Identify which cell holds the provided text, then report its (x, y) central coordinate. 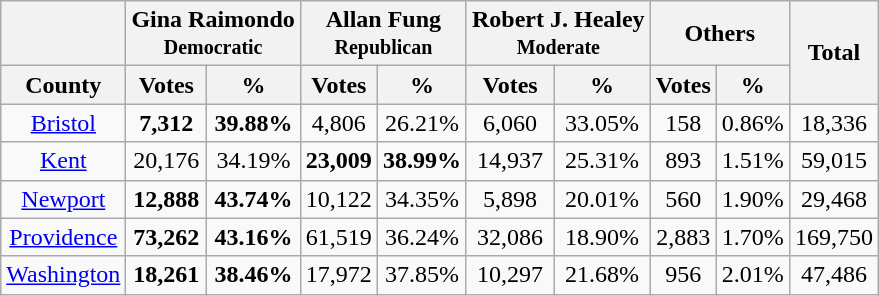
36.24% (422, 237)
169,750 (834, 237)
21.68% (602, 275)
Bristol (64, 123)
Kent (64, 161)
10,122 (338, 199)
61,519 (338, 237)
10,297 (510, 275)
6,060 (510, 123)
Robert J. HealeyModerate (558, 34)
0.86% (752, 123)
73,262 (166, 237)
34.35% (422, 199)
956 (683, 275)
18.90% (602, 237)
1.90% (752, 199)
7,312 (166, 123)
Gina RaimondoDemocratic (213, 34)
Newport (64, 199)
893 (683, 161)
Washington (64, 275)
20.01% (602, 199)
17,972 (338, 275)
47,486 (834, 275)
Total (834, 52)
Others (720, 34)
43.16% (254, 237)
14,937 (510, 161)
158 (683, 123)
26.21% (422, 123)
1.70% (752, 237)
20,176 (166, 161)
Providence (64, 237)
23,009 (338, 161)
32,086 (510, 237)
38.99% (422, 161)
560 (683, 199)
18,261 (166, 275)
38.46% (254, 275)
4,806 (338, 123)
39.88% (254, 123)
Allan FungRepublican (383, 34)
1.51% (752, 161)
33.05% (602, 123)
18,336 (834, 123)
37.85% (422, 275)
County (64, 85)
43.74% (254, 199)
12,888 (166, 199)
2.01% (752, 275)
34.19% (254, 161)
29,468 (834, 199)
2,883 (683, 237)
25.31% (602, 161)
5,898 (510, 199)
59,015 (834, 161)
